Scan for the cell matching the given text and deliver its (x, y) coordinate at center. 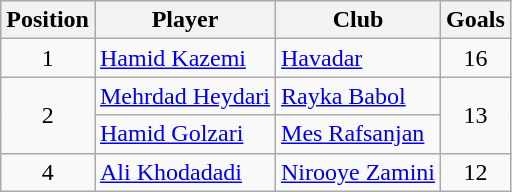
1 (48, 58)
Mes Rafsanjan (358, 134)
2 (48, 115)
Havadar (358, 58)
Position (48, 20)
Player (184, 20)
Hamid Kazemi (184, 58)
Rayka Babol (358, 96)
Club (358, 20)
Hamid Golzari (184, 134)
Goals (476, 20)
16 (476, 58)
12 (476, 172)
4 (48, 172)
13 (476, 115)
Nirooye Zamini (358, 172)
Ali Khodadadi (184, 172)
Mehrdad Heydari (184, 96)
